Scan for the cell matching the given text and deliver its (x, y) coordinate at center. 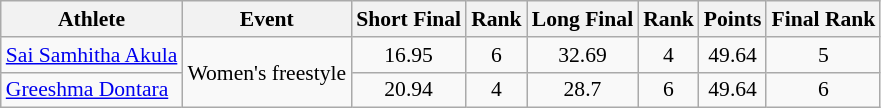
Long Final (582, 19)
32.69 (582, 55)
20.94 (408, 90)
Event (266, 19)
Final Rank (823, 19)
Short Final (408, 19)
Women's freestyle (266, 72)
Greeshma Dontara (92, 90)
5 (823, 55)
Points (733, 19)
28.7 (582, 90)
Athlete (92, 19)
16.95 (408, 55)
Sai Samhitha Akula (92, 55)
